Locate the cell with the specified text and output its (x, y) center coordinate. 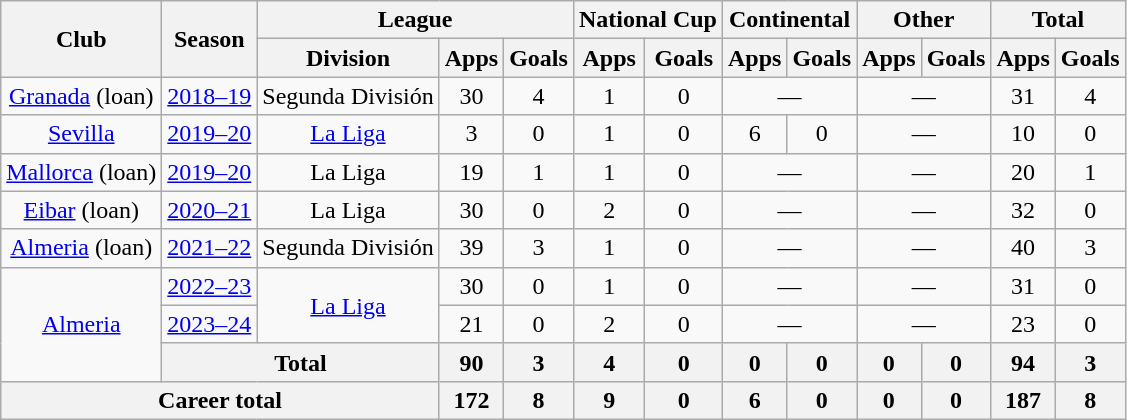
Season (210, 39)
Sevilla (82, 134)
187 (1023, 400)
21 (471, 324)
Granada (loan) (82, 96)
23 (1023, 324)
19 (471, 172)
League (416, 20)
Other (924, 20)
2020–21 (210, 210)
32 (1023, 210)
Eibar (loan) (82, 210)
2022–23 (210, 286)
40 (1023, 248)
10 (1023, 134)
Mallorca (loan) (82, 172)
9 (609, 400)
90 (471, 362)
172 (471, 400)
2021–22 (210, 248)
94 (1023, 362)
Continental (789, 20)
20 (1023, 172)
Division (348, 58)
2023–24 (210, 324)
Almeria (loan) (82, 248)
Club (82, 39)
National Cup (648, 20)
Almeria (82, 324)
2018–19 (210, 96)
Career total (220, 400)
39 (471, 248)
